Scan for the cell matching the given text and deliver its [x, y] coordinate at center. 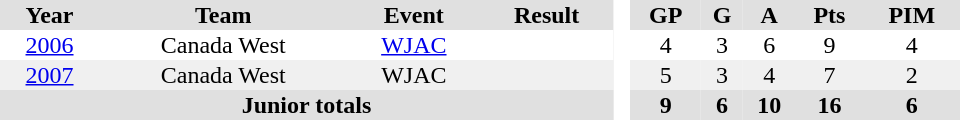
10 [769, 105]
Team [223, 15]
A [769, 15]
16 [829, 105]
Event [414, 15]
2006 [50, 45]
G [722, 15]
5 [666, 75]
2 [912, 75]
7 [829, 75]
Junior totals [306, 105]
2007 [50, 75]
Pts [829, 15]
Year [50, 15]
PIM [912, 15]
Result [546, 15]
GP [666, 15]
